Find where the given text appears and provide that cell's center as (X, Y) coordinate. 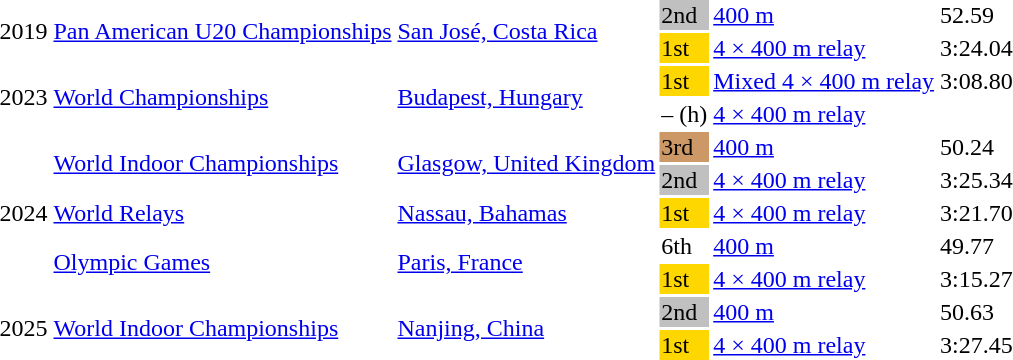
– (h) (684, 114)
World Relays (222, 213)
3rd (684, 147)
Nanjing, China (526, 328)
6th (684, 246)
Nassau, Bahamas (526, 213)
Paris, France (526, 262)
Budapest, Hungary (526, 98)
Olympic Games (222, 262)
Pan American U20 Championships (222, 32)
Glasgow, United Kingdom (526, 164)
World Championships (222, 98)
San José, Costa Rica (526, 32)
Mixed 4 × 400 m relay (824, 81)
